From the cell containing the given text, extract its center point as [x, y] coordinate. 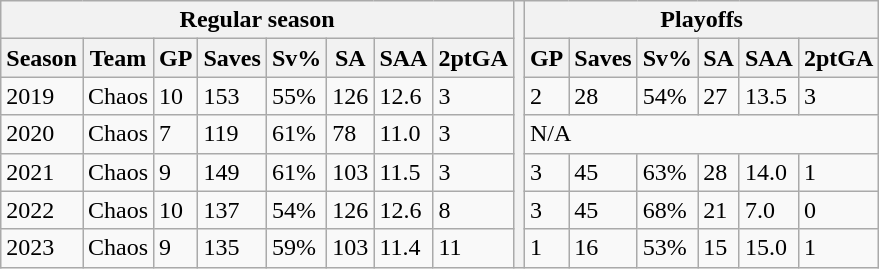
78 [350, 134]
63% [667, 172]
149 [232, 172]
2019 [42, 96]
13.5 [768, 96]
7 [176, 134]
Regular season [258, 20]
11.0 [404, 134]
2023 [42, 248]
119 [232, 134]
15 [719, 248]
53% [667, 248]
2020 [42, 134]
Season [42, 58]
135 [232, 248]
2022 [42, 210]
15.0 [768, 248]
11.4 [404, 248]
N/A [701, 134]
21 [719, 210]
16 [603, 248]
Playoffs [701, 20]
27 [719, 96]
59% [296, 248]
2 [546, 96]
2021 [42, 172]
0 [838, 210]
153 [232, 96]
11 [473, 248]
137 [232, 210]
7.0 [768, 210]
14.0 [768, 172]
Team [118, 58]
55% [296, 96]
8 [473, 210]
11.5 [404, 172]
68% [667, 210]
